Return [X, Y] of the center of cell containing provided text 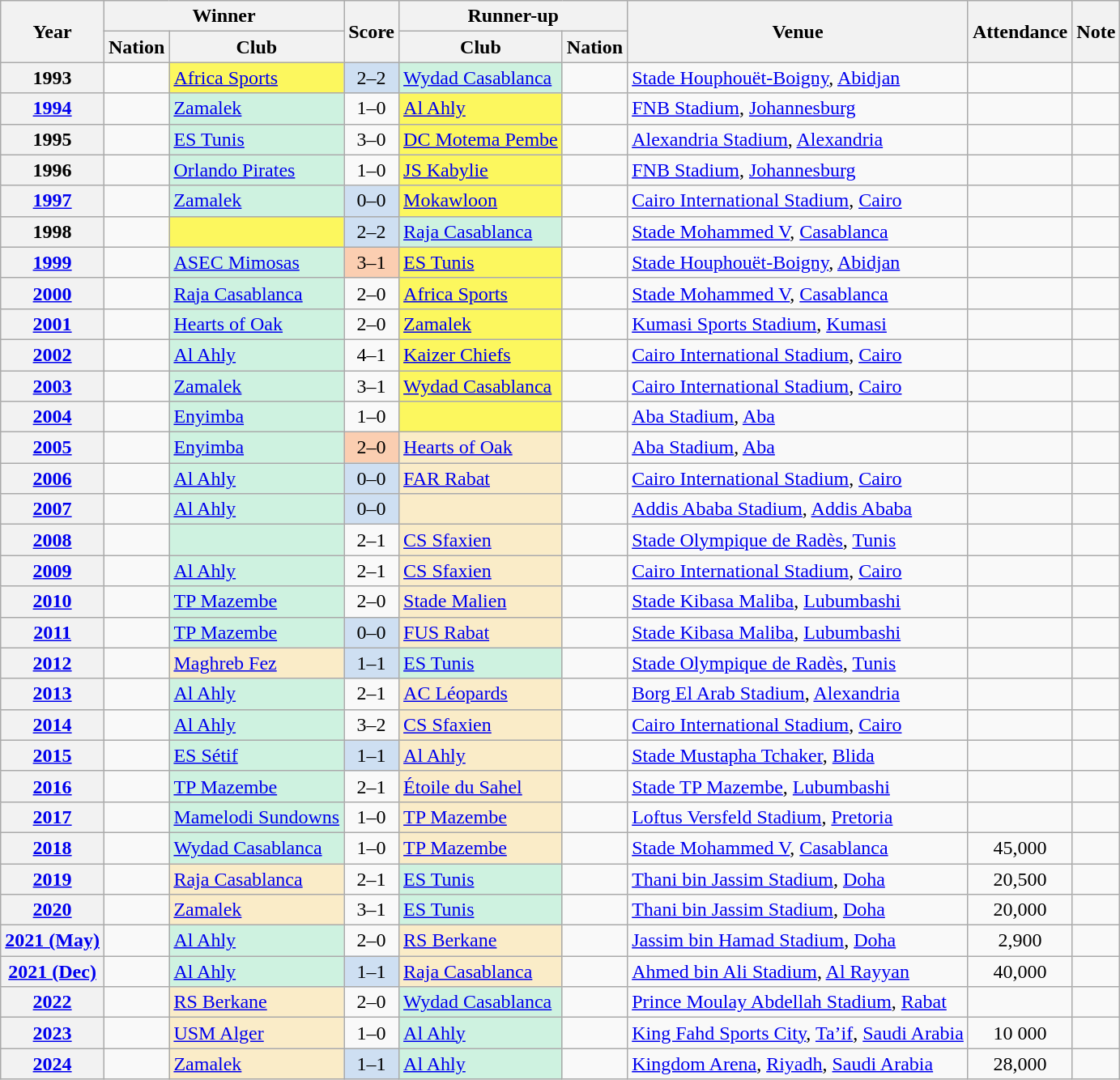
2015 [53, 755]
Attendance [1020, 32]
Score [372, 32]
2004 [53, 417]
2001 [53, 324]
Kaizer Chiefs [481, 355]
4–1 [372, 355]
Stade TP Mazembe, Lubumbashi [798, 786]
Stade Malien [481, 602]
2007 [53, 509]
Venue [798, 32]
King Fahd Sports City, Ta’if, Saudi Arabia [798, 1033]
2016 [53, 786]
1994 [53, 108]
FUS Rabat [481, 632]
2008 [53, 540]
2,900 [1020, 941]
20,500 [1020, 878]
FAR Rabat [481, 478]
2017 [53, 817]
1993 [53, 78]
Kingdom Arena, Riyadh, Saudi Arabia [798, 1064]
ES Sétif [257, 755]
2000 [53, 293]
2021 (May) [53, 941]
ASEC Mimosas [257, 262]
Orlando Pirates [257, 170]
2003 [53, 386]
1996 [53, 170]
Maghreb Fez [257, 663]
Addis Ababa Stadium, Addis Ababa [798, 509]
Jassim bin Hamad Stadium, Doha [798, 941]
JS Kabylie [481, 170]
10 000 [1020, 1033]
Ahmed bin Ali Stadium, Al Rayyan [798, 972]
2005 [53, 448]
DC Motema Pembe [481, 139]
40,000 [1020, 972]
Winner [224, 16]
2023 [53, 1033]
2022 [53, 1002]
20,000 [1020, 910]
2019 [53, 878]
Mamelodi Sundowns [257, 817]
Prince Moulay Abdellah Stadium, Rabat [798, 1002]
2020 [53, 910]
1998 [53, 232]
2013 [53, 694]
2018 [53, 848]
Alexandria Stadium, Alexandria [798, 139]
2010 [53, 602]
2009 [53, 571]
1995 [53, 139]
2021 (Dec) [53, 972]
28,000 [1020, 1064]
2011 [53, 632]
2006 [53, 478]
1997 [53, 201]
2002 [53, 355]
Year [53, 32]
Stade Mustapha Tchaker, Blida [798, 755]
2014 [53, 725]
2024 [53, 1064]
Borg El Arab Stadium, Alexandria [798, 694]
Runner-up [513, 16]
Note [1097, 32]
45,000 [1020, 848]
3–0 [372, 139]
Mokawloon [481, 201]
USM Alger [257, 1033]
Étoile du Sahel [481, 786]
Loftus Versfeld Stadium, Pretoria [798, 817]
AC Léopards [481, 694]
1999 [53, 262]
2012 [53, 663]
Kumasi Sports Stadium, Kumasi [798, 324]
3–2 [372, 725]
